Search for the cell housing the specified text and yield its [x, y] center coordinate. 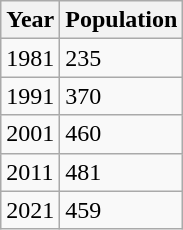
1991 [30, 96]
2011 [30, 172]
481 [122, 172]
Year [30, 20]
370 [122, 96]
Population [122, 20]
235 [122, 58]
2021 [30, 210]
459 [122, 210]
460 [122, 134]
1981 [30, 58]
2001 [30, 134]
